Determine the (x, y) coordinate at the center of the cell enclosing the given text.  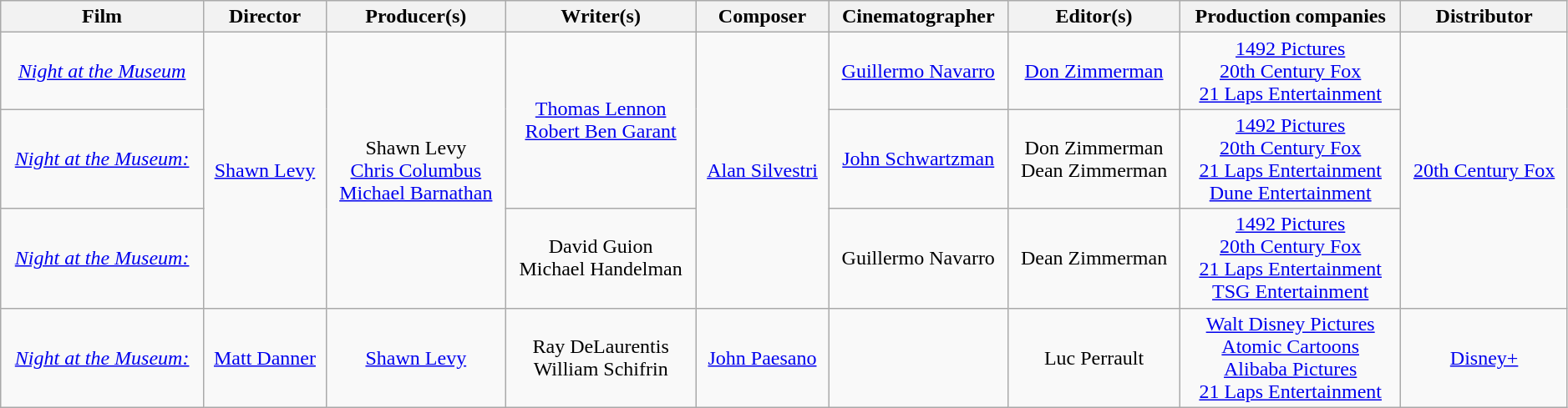
Alan Silvestri (762, 170)
Thomas LennonRobert Ben Garant (601, 120)
Editor(s) (1094, 17)
Ray DeLaurentisWilliam Schifrin (601, 357)
David GuionMichael Handelman (601, 259)
Writer(s) (601, 17)
Producer(s) (416, 17)
Distributor (1484, 17)
1492 Pictures20th Century Fox21 Laps EntertainmentTSG Entertainment (1290, 259)
Shawn LevyChris ColumbusMichael Barnathan (416, 170)
1492 Pictures20th Century Fox21 Laps Entertainment (1290, 71)
Walt Disney PicturesAtomic CartoonsAlibaba Pictures21 Laps Entertainment (1290, 357)
1492 Pictures20th Century Fox21 Laps Entertainment Dune Entertainment (1290, 159)
Luc Perrault (1094, 357)
Director (264, 17)
Composer (762, 17)
Dean Zimmerman (1094, 259)
Don Zimmerman (1094, 71)
Film (102, 17)
John Paesano (762, 357)
Night at the Museum (102, 71)
John Schwartzman (919, 159)
Disney+ (1484, 357)
Production companies (1290, 17)
Matt Danner (264, 357)
Don ZimmermanDean Zimmerman (1094, 159)
20th Century Fox (1484, 170)
Cinematographer (919, 17)
